Detect which cell encompasses the target text, then output its (x, y) center coordinate. 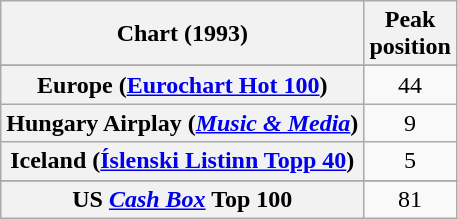
Europe (Eurochart Hot 100) (182, 85)
Iceland (Íslenski Listinn Topp 40) (182, 161)
81 (410, 199)
9 (410, 123)
Chart (1993) (182, 34)
5 (410, 161)
Hungary Airplay (Music & Media) (182, 123)
US Cash Box Top 100 (182, 199)
Peakposition (410, 34)
44 (410, 85)
